Output the [x, y] coordinate of the center of the cell containing the given text.  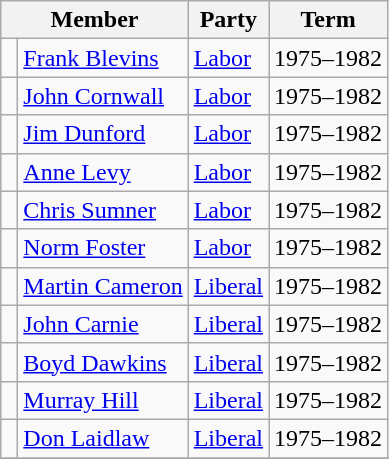
Frank Blevins [103, 58]
Anne Levy [103, 172]
Chris Sumner [103, 210]
Don Laidlaw [103, 438]
Jim Dunford [103, 134]
John Cornwall [103, 96]
Party [228, 20]
John Carnie [103, 324]
Martin Cameron [103, 286]
Term [328, 20]
Norm Foster [103, 248]
Boyd Dawkins [103, 362]
Murray Hill [103, 400]
Member [94, 20]
